Return [X, Y] of the center of cell containing provided text 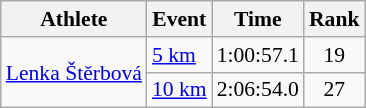
Lenka Štěrbová [74, 72]
10 km [180, 90]
Event [180, 19]
19 [334, 55]
Rank [334, 19]
27 [334, 90]
Time [258, 19]
Athlete [74, 19]
1:00:57.1 [258, 55]
2:06:54.0 [258, 90]
5 km [180, 55]
